Provide the [x, y] coordinate of the cell's center where the given text is located.  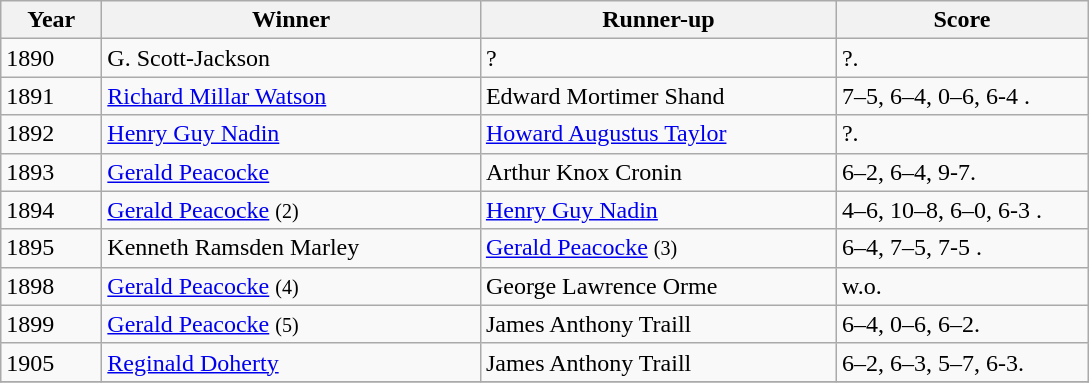
1893 [52, 172]
Gerald Peacocke (3) [658, 248]
6–2, 6–4, 9-7. [962, 172]
7–5, 6–4, 0–6, 6-4 . [962, 96]
1898 [52, 286]
? [658, 58]
Winner [292, 20]
Runner-up [658, 20]
Edward Mortimer Shand [658, 96]
Gerald Peacocke (4) [292, 286]
1905 [52, 362]
George Lawrence Orme [658, 286]
Kenneth Ramsden Marley [292, 248]
Year [52, 20]
1891 [52, 96]
1899 [52, 324]
Score [962, 20]
4–6, 10–8, 6–0, 6-3 . [962, 210]
1890 [52, 58]
6–2, 6–3, 5–7, 6-3. [962, 362]
1895 [52, 248]
Richard Millar Watson [292, 96]
6–4, 0–6, 6–2. [962, 324]
w.o. [962, 286]
Gerald Peacocke [292, 172]
Reginald Doherty [292, 362]
1894 [52, 210]
G. Scott-Jackson [292, 58]
Howard Augustus Taylor [658, 134]
Gerald Peacocke (5) [292, 324]
6–4, 7–5, 7-5 . [962, 248]
1892 [52, 134]
Arthur Knox Cronin [658, 172]
Gerald Peacocke (2) [292, 210]
